Provide the (x, y) coordinate of the cell's center where the given text is located.  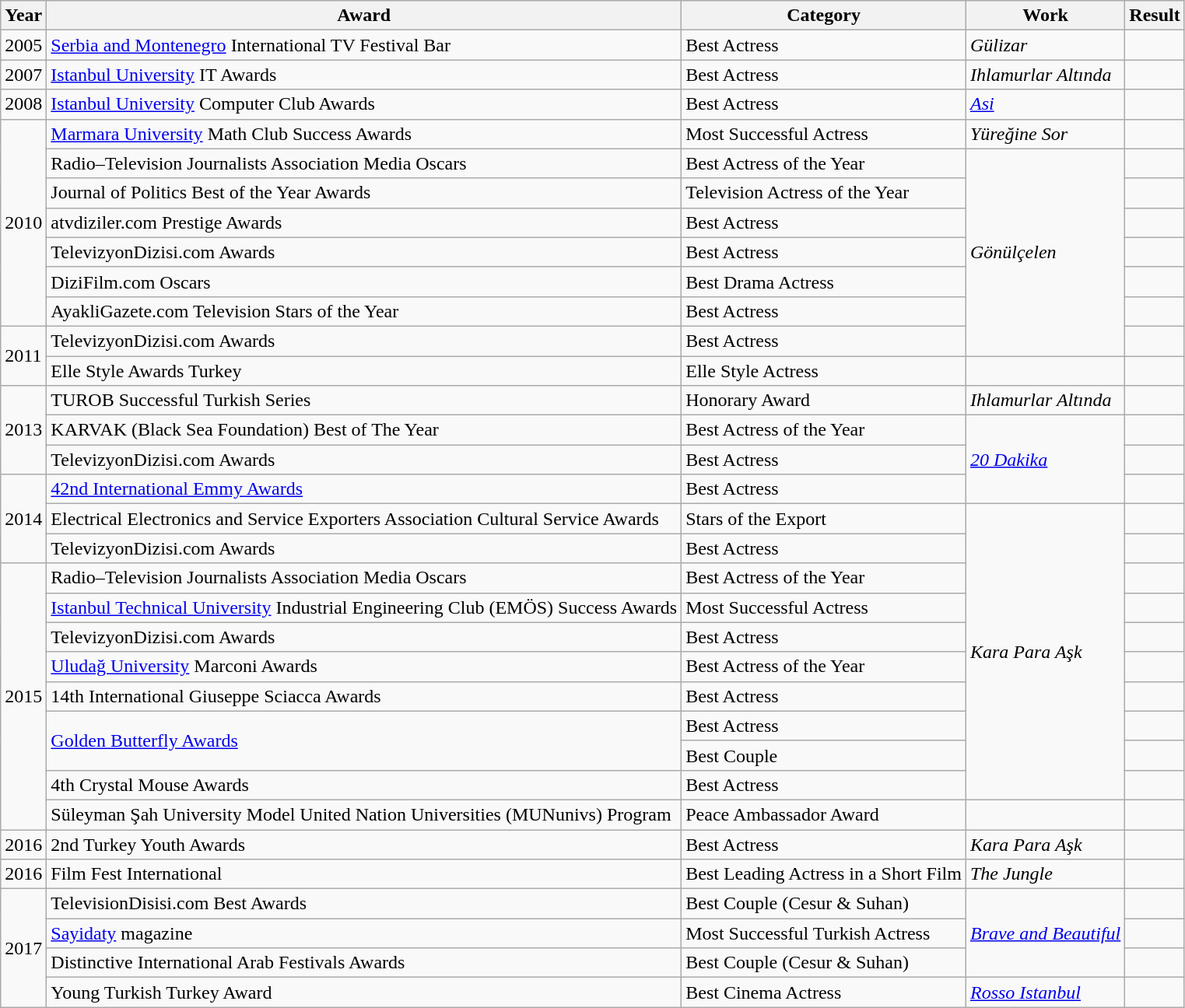
Award (364, 16)
2011 (23, 355)
KARVAK (Black Sea Foundation) Best of The Year (364, 430)
Television Actress of the Year (824, 193)
Golden Butterfly Awards (364, 740)
Best Drama Actress (824, 282)
42nd International Emmy Awards (364, 489)
2007 (23, 75)
Marmara University Math Club Success Awards (364, 134)
Year (23, 16)
Work (1045, 16)
Best Cinema Actress (824, 992)
Honorary Award (824, 401)
Film Fest International (364, 874)
Elle Style Actress (824, 371)
Best Leading Actress in a Short Film (824, 874)
2010 (23, 222)
Serbia and Montenegro International TV Festival Bar (364, 45)
Distinctive International Arab Festivals Awards (364, 963)
TUROB Successful Turkish Series (364, 401)
DiziFilm.com Oscars (364, 282)
2017 (23, 948)
14th International Giuseppe Sciacca Awards (364, 696)
Asi (1045, 104)
Category (824, 16)
Young Turkish Turkey Award (364, 992)
AyakliGazete.com Television Stars of the Year (364, 311)
Electrical Electronics and Service Exporters Association Cultural Service Awards (364, 519)
atvdiziler.com Prestige Awards (364, 222)
Gönülçelen (1045, 252)
Uludağ University Marconi Awards (364, 667)
Best Couple (824, 755)
Istanbul Technical University Industrial Engineering Club (EMÖS) Success Awards (364, 607)
Gülizar (1045, 45)
Result (1155, 16)
2014 (23, 519)
20 Dakika (1045, 460)
Stars of the Export (824, 519)
Istanbul University IT Awards (364, 75)
Yüreğine Sor (1045, 134)
Brave and Beautiful (1045, 933)
2008 (23, 104)
Süleyman Şah University Model United Nation Universities (MUNunivs) Program (364, 814)
Most Successful Turkish Actress (824, 933)
The Jungle (1045, 874)
2013 (23, 430)
Istanbul University Computer Club Awards (364, 104)
Sayidaty magazine (364, 933)
Elle Style Awards Turkey (364, 371)
2nd Turkey Youth Awards (364, 844)
Journal of Politics Best of the Year Awards (364, 193)
2015 (23, 697)
TelevisionDisisi.com Best Awards (364, 904)
2005 (23, 45)
Rosso Istanbul (1045, 992)
Peace Ambassador Award (824, 814)
4th Crystal Mouse Awards (364, 785)
